Extract the (x, y) coordinate from the center of the cell holding the provided text.  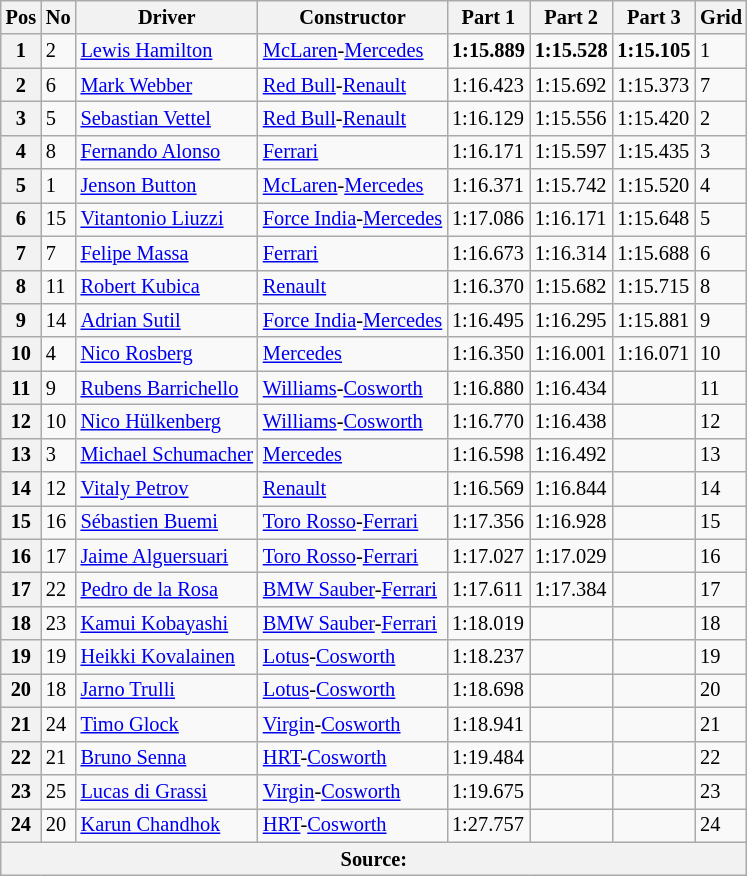
1:16.492 (572, 455)
Vitaly Petrov (167, 489)
1:15.692 (572, 85)
1:16.770 (488, 421)
Robert Kubica (167, 287)
1:18.698 (488, 690)
1:16.071 (654, 354)
Driver (167, 17)
1:27.757 (488, 825)
1:16.598 (488, 455)
1:15.528 (572, 51)
1:17.611 (488, 589)
Pedro de la Rosa (167, 589)
1:19.675 (488, 791)
Grid (721, 17)
Part 2 (572, 17)
1:16.928 (572, 522)
Heikki Kovalainen (167, 657)
1:15.420 (654, 118)
Mark Webber (167, 85)
1:16.295 (572, 320)
1:18.237 (488, 657)
Michael Schumacher (167, 455)
25 (58, 791)
Karun Chandhok (167, 825)
1:15.556 (572, 118)
1:15.715 (654, 287)
1:17.029 (572, 556)
1:17.086 (488, 219)
1:15.742 (572, 186)
1:16.001 (572, 354)
1:16.350 (488, 354)
1:17.384 (572, 589)
1:18.019 (488, 623)
Fernando Alonso (167, 152)
1:15.688 (654, 253)
No (58, 17)
Source: (374, 859)
Part 1 (488, 17)
Constructor (352, 17)
1:17.356 (488, 522)
Timo Glock (167, 724)
1:15.520 (654, 186)
Sébastien Buemi (167, 522)
1:15.682 (572, 287)
Rubens Barrichello (167, 388)
1:16.371 (488, 186)
Lewis Hamilton (167, 51)
Adrian Sutil (167, 320)
Lucas di Grassi (167, 791)
1:16.314 (572, 253)
1:15.648 (654, 219)
1:16.495 (488, 320)
Sebastian Vettel (167, 118)
Nico Rosberg (167, 354)
Vitantonio Liuzzi (167, 219)
Bruno Senna (167, 758)
1:15.373 (654, 85)
1:16.569 (488, 489)
Part 3 (654, 17)
Kamui Kobayashi (167, 623)
1:17.027 (488, 556)
1:15.881 (654, 320)
Pos (21, 17)
1:15.889 (488, 51)
1:15.105 (654, 51)
1:15.597 (572, 152)
1:16.438 (572, 421)
1:16.673 (488, 253)
1:16.423 (488, 85)
Nico Hülkenberg (167, 421)
Felipe Massa (167, 253)
1:16.434 (572, 388)
1:18.941 (488, 724)
1:16.129 (488, 118)
Jaime Alguersuari (167, 556)
1:19.484 (488, 758)
1:15.435 (654, 152)
1:16.370 (488, 287)
Jarno Trulli (167, 690)
1:16.844 (572, 489)
Jenson Button (167, 186)
1:16.880 (488, 388)
